From the cell containing the given text, extract its center point as [x, y] coordinate. 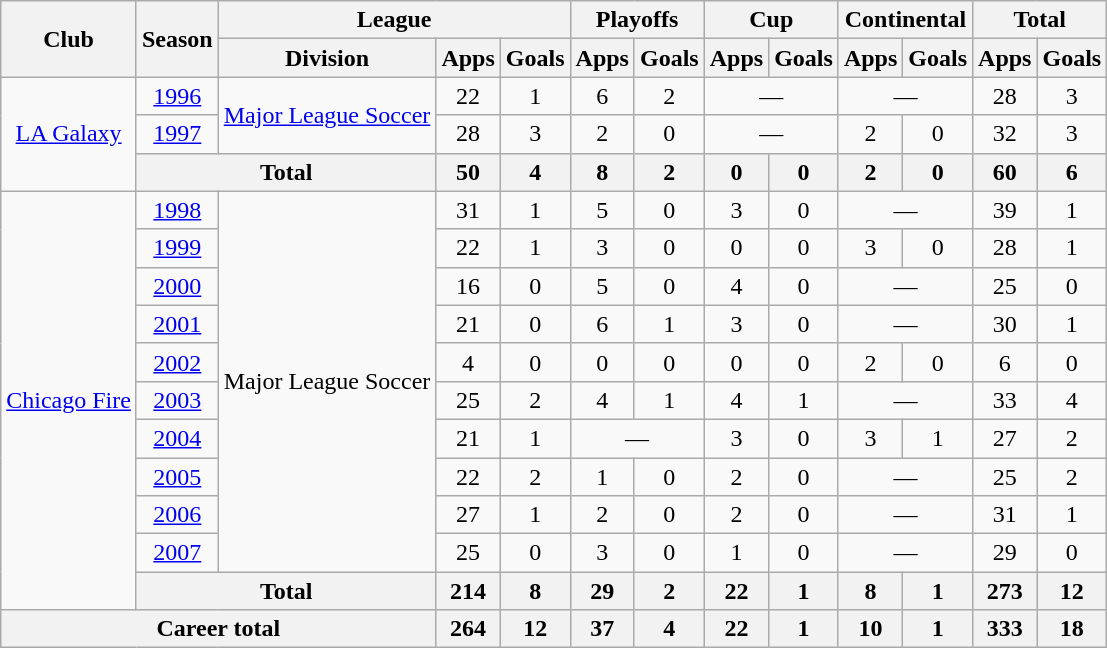
LA Galaxy [69, 134]
2002 [177, 362]
1999 [177, 248]
30 [1005, 324]
333 [1005, 629]
273 [1005, 591]
2003 [177, 400]
2006 [177, 515]
Cup [771, 20]
214 [468, 591]
18 [1072, 629]
37 [602, 629]
League [394, 20]
Chicago Fire [69, 400]
264 [468, 629]
33 [1005, 400]
39 [1005, 210]
16 [468, 286]
Continental [905, 20]
2007 [177, 553]
1996 [177, 96]
50 [468, 172]
Division [327, 58]
Career total [218, 629]
2000 [177, 286]
Club [69, 39]
2005 [177, 477]
60 [1005, 172]
1997 [177, 134]
Season [177, 39]
1998 [177, 210]
32 [1005, 134]
2004 [177, 438]
2001 [177, 324]
10 [870, 629]
Playoffs [637, 20]
